Detect which cell encompasses the target text, then output its (X, Y) center coordinate. 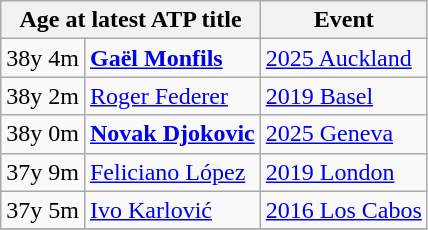
37y 9m (43, 172)
2025 Auckland (344, 58)
37y 5m (43, 210)
Ivo Karlović (172, 210)
Age at latest ATP title (130, 20)
Gaël Monfils (172, 58)
2019 Basel (344, 96)
Roger Federer (172, 96)
38y 2m (43, 96)
2019 London (344, 172)
2016 Los Cabos (344, 210)
Feliciano López (172, 172)
2025 Geneva (344, 134)
38y 4m (43, 58)
Novak Djokovic (172, 134)
38y 0m (43, 134)
Event (344, 20)
